Locate the cell with the specified text and output its (x, y) center coordinate. 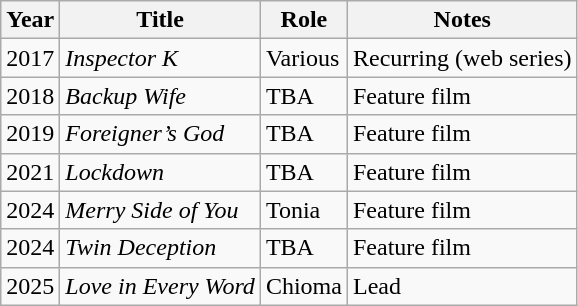
Various (304, 58)
Tonia (304, 210)
Chioma (304, 286)
2025 (30, 286)
2018 (30, 96)
2019 (30, 134)
Inspector K (160, 58)
Twin Deception (160, 248)
Lockdown (160, 172)
Lead (462, 286)
Recurring (web series) (462, 58)
Title (160, 20)
2021 (30, 172)
Role (304, 20)
Notes (462, 20)
2017 (30, 58)
Year (30, 20)
Backup Wife (160, 96)
Merry Side of You (160, 210)
Foreigner’s God (160, 134)
Love in Every Word (160, 286)
